Return the (X, Y) coordinate for the center point of the cell that contains the specified text.  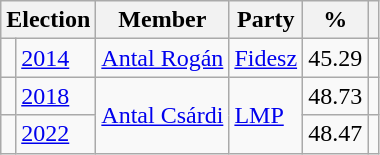
2018 (56, 96)
45.29 (336, 58)
48.47 (336, 134)
48.73 (336, 96)
Fidesz (266, 58)
2014 (56, 58)
Election (48, 20)
Antal Rogán (162, 58)
2022 (56, 134)
Party (266, 20)
LMP (266, 115)
% (336, 20)
Member (162, 20)
Antal Csárdi (162, 115)
